Search for the cell housing the specified text and yield its [x, y] center coordinate. 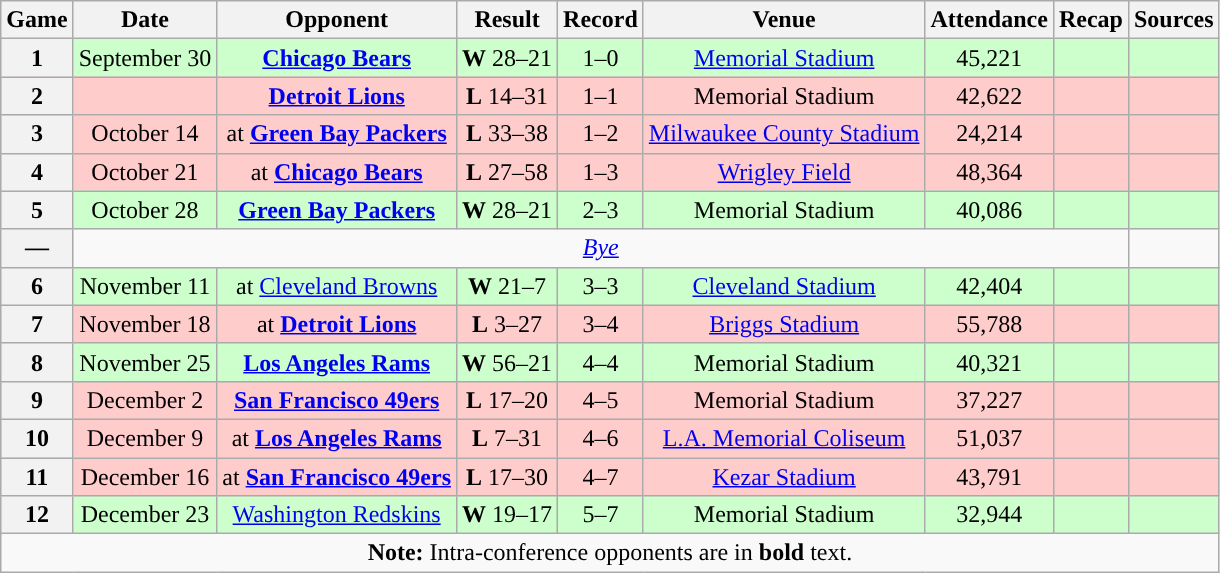
40,086 [989, 210]
Bye [600, 248]
9 [37, 400]
5–7 [601, 515]
1–2 [601, 134]
Note: Intra-conference opponents are in bold text. [610, 553]
at Detroit Lions [337, 324]
7 [37, 324]
San Francisco 49ers [337, 400]
3 [37, 134]
3–3 [601, 286]
Attendance [989, 20]
Kezar Stadium [784, 477]
40,321 [989, 362]
September 30 [145, 58]
Milwaukee County Stadium [784, 134]
L 17–30 [508, 477]
42,622 [989, 96]
L 33–38 [508, 134]
5 [37, 210]
Washington Redskins [337, 515]
Green Bay Packers [337, 210]
51,037 [989, 438]
L 14–31 [508, 96]
24,214 [989, 134]
Chicago Bears [337, 58]
6 [37, 286]
December 2 [145, 400]
48,364 [989, 172]
November 11 [145, 286]
Recap [1090, 20]
L 17–20 [508, 400]
at Cleveland Browns [337, 286]
Date [145, 20]
45,221 [989, 58]
L.A. Memorial Coliseum [784, 438]
8 [37, 362]
Wrigley Field [784, 172]
Opponent [337, 20]
at Chicago Bears [337, 172]
4–7 [601, 477]
37,227 [989, 400]
L 27–58 [508, 172]
4–6 [601, 438]
November 25 [145, 362]
December 9 [145, 438]
12 [37, 515]
43,791 [989, 477]
10 [37, 438]
at San Francisco 49ers [337, 477]
W 21–7 [508, 286]
at Green Bay Packers [337, 134]
1–3 [601, 172]
November 18 [145, 324]
W 56–21 [508, 362]
— [37, 248]
December 23 [145, 515]
Result [508, 20]
October 14 [145, 134]
3–4 [601, 324]
4–4 [601, 362]
4 [37, 172]
1 [37, 58]
Briggs Stadium [784, 324]
1–0 [601, 58]
Los Angeles Rams [337, 362]
Venue [784, 20]
L 7–31 [508, 438]
55,788 [989, 324]
2 [37, 96]
October 28 [145, 210]
W 19–17 [508, 515]
32,944 [989, 515]
Game [37, 20]
11 [37, 477]
Detroit Lions [337, 96]
Cleveland Stadium [784, 286]
at Los Angeles Rams [337, 438]
1–1 [601, 96]
December 16 [145, 477]
Record [601, 20]
Sources [1174, 20]
4–5 [601, 400]
2–3 [601, 210]
October 21 [145, 172]
L 3–27 [508, 324]
42,404 [989, 286]
